Pinpoint the cell where the given text exists, returning its [X, Y] midpoint coordinate. 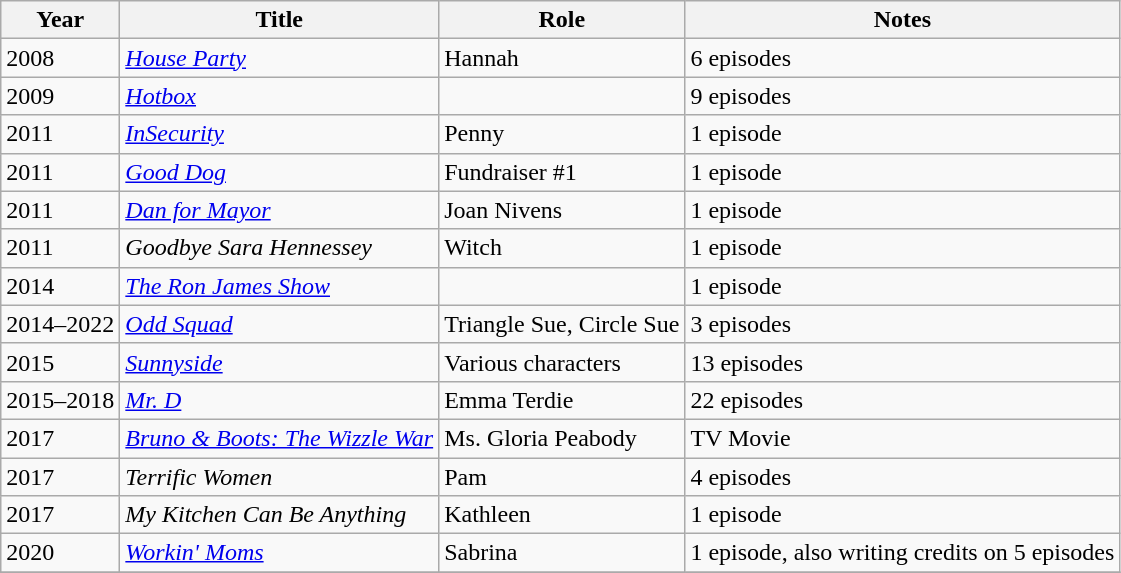
Fundraiser #1 [562, 172]
4 episodes [902, 477]
2008 [60, 58]
Role [562, 20]
3 episodes [902, 324]
Pam [562, 477]
Terrific Women [280, 477]
Penny [562, 134]
2009 [60, 96]
Bruno & Boots: The Wizzle War [280, 438]
6 episodes [902, 58]
Good Dog [280, 172]
Hannah [562, 58]
Mr. D [280, 400]
2015–2018 [60, 400]
Kathleen [562, 515]
13 episodes [902, 362]
Various characters [562, 362]
2015 [60, 362]
Joan Nivens [562, 210]
Odd Squad [280, 324]
Sunnyside [280, 362]
Sabrina [562, 553]
Witch [562, 248]
InSecurity [280, 134]
My Kitchen Can Be Anything [280, 515]
2020 [60, 553]
1 episode, also writing credits on 5 episodes [902, 553]
Year [60, 20]
Goodbye Sara Hennessey [280, 248]
Ms. Gloria Peabody [562, 438]
House Party [280, 58]
The Ron James Show [280, 286]
2014 [60, 286]
Dan for Mayor [280, 210]
Workin' Moms [280, 553]
2014–2022 [60, 324]
9 episodes [902, 96]
Title [280, 20]
Notes [902, 20]
Emma Terdie [562, 400]
Hotbox [280, 96]
TV Movie [902, 438]
Triangle Sue, Circle Sue [562, 324]
22 episodes [902, 400]
